Find where the given text appears and provide that cell's center as [X, Y] coordinate. 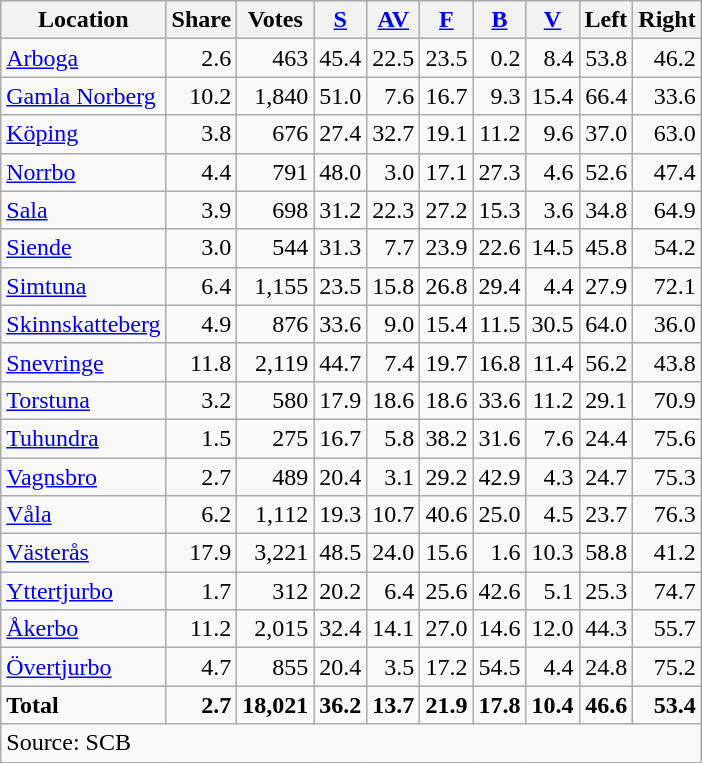
48.5 [340, 553]
Siende [84, 248]
791 [276, 172]
40.6 [446, 515]
46.6 [606, 705]
15.3 [500, 210]
Yttertjurbo [84, 591]
Tuhundra [84, 438]
1,112 [276, 515]
1,840 [276, 96]
544 [276, 248]
22.3 [394, 210]
32.4 [340, 629]
3,221 [276, 553]
44.3 [606, 629]
V [552, 20]
Snevringe [84, 362]
Norrbo [84, 172]
72.1 [667, 286]
75.6 [667, 438]
17.2 [446, 667]
Västerås [84, 553]
1.5 [202, 438]
45.4 [340, 58]
27.9 [606, 286]
19.3 [340, 515]
Share [202, 20]
Åkerbo [84, 629]
3.1 [394, 477]
41.2 [667, 553]
312 [276, 591]
0.2 [500, 58]
29.4 [500, 286]
27.2 [446, 210]
23.7 [606, 515]
580 [276, 400]
18,021 [276, 705]
4.9 [202, 324]
5.8 [394, 438]
14.6 [500, 629]
AV [394, 20]
24.0 [394, 553]
Torstuna [84, 400]
S [340, 20]
Left [606, 20]
64.0 [606, 324]
4.5 [552, 515]
5.1 [552, 591]
B [500, 20]
12.0 [552, 629]
56.2 [606, 362]
30.5 [552, 324]
43.8 [667, 362]
3.6 [552, 210]
3.9 [202, 210]
4.3 [552, 477]
10.7 [394, 515]
74.7 [667, 591]
47.4 [667, 172]
8.4 [552, 58]
275 [276, 438]
54.2 [667, 248]
Våla [84, 515]
22.5 [394, 58]
37.0 [606, 134]
Right [667, 20]
14.1 [394, 629]
3.8 [202, 134]
17.8 [500, 705]
676 [276, 134]
29.2 [446, 477]
24.7 [606, 477]
1,155 [276, 286]
Gamla Norberg [84, 96]
21.9 [446, 705]
Skinnskatteberg [84, 324]
Övertjurbo [84, 667]
76.3 [667, 515]
52.6 [606, 172]
Location [84, 20]
F [446, 20]
2,119 [276, 362]
31.6 [500, 438]
64.9 [667, 210]
Source: SCB [351, 743]
Vagnsbro [84, 477]
38.2 [446, 438]
23.9 [446, 248]
9.6 [552, 134]
15.8 [394, 286]
Sala [84, 210]
9.0 [394, 324]
24.4 [606, 438]
54.5 [500, 667]
36.0 [667, 324]
489 [276, 477]
2,015 [276, 629]
31.2 [340, 210]
51.0 [340, 96]
4.6 [552, 172]
9.3 [500, 96]
44.7 [340, 362]
3.5 [394, 667]
4.7 [202, 667]
22.6 [500, 248]
46.2 [667, 58]
42.9 [500, 477]
53.4 [667, 705]
58.8 [606, 553]
32.7 [394, 134]
53.8 [606, 58]
17.1 [446, 172]
2.6 [202, 58]
Votes [276, 20]
10.2 [202, 96]
Arboga [84, 58]
24.8 [606, 667]
25.3 [606, 591]
463 [276, 58]
19.1 [446, 134]
55.7 [667, 629]
75.2 [667, 667]
45.8 [606, 248]
698 [276, 210]
48.0 [340, 172]
29.1 [606, 400]
66.4 [606, 96]
7.7 [394, 248]
6.2 [202, 515]
Köping [84, 134]
876 [276, 324]
3.2 [202, 400]
11.4 [552, 362]
Simtuna [84, 286]
27.0 [446, 629]
16.8 [500, 362]
70.9 [667, 400]
63.0 [667, 134]
25.6 [446, 591]
36.2 [340, 705]
1.6 [500, 553]
13.7 [394, 705]
15.6 [446, 553]
31.3 [340, 248]
34.8 [606, 210]
10.3 [552, 553]
14.5 [552, 248]
Total [84, 705]
11.5 [500, 324]
75.3 [667, 477]
27.4 [340, 134]
19.7 [446, 362]
20.2 [340, 591]
10.4 [552, 705]
11.8 [202, 362]
27.3 [500, 172]
7.4 [394, 362]
42.6 [500, 591]
1.7 [202, 591]
855 [276, 667]
26.8 [446, 286]
25.0 [500, 515]
